Pinpoint the cell where the given text exists, returning its [x, y] midpoint coordinate. 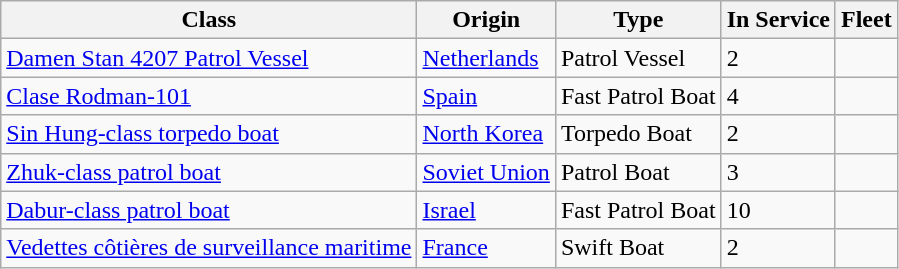
In Service [778, 20]
Vedettes côtières de surveillance maritime [209, 248]
3 [778, 172]
France [486, 248]
10 [778, 210]
Origin [486, 20]
Patrol Vessel [638, 58]
4 [778, 96]
Soviet Union [486, 172]
Torpedo Boat [638, 134]
Spain [486, 96]
Sin Hung-class torpedo boat [209, 134]
Fleet [866, 20]
Damen Stan 4207 Patrol Vessel [209, 58]
North Korea [486, 134]
Zhuk-class patrol boat [209, 172]
Israel [486, 210]
Type [638, 20]
Swift Boat [638, 248]
Patrol Boat [638, 172]
Clase Rodman-101 [209, 96]
Dabur-class patrol boat [209, 210]
Class [209, 20]
Netherlands [486, 58]
